Find where the given text appears and provide that cell's center as (X, Y) coordinate. 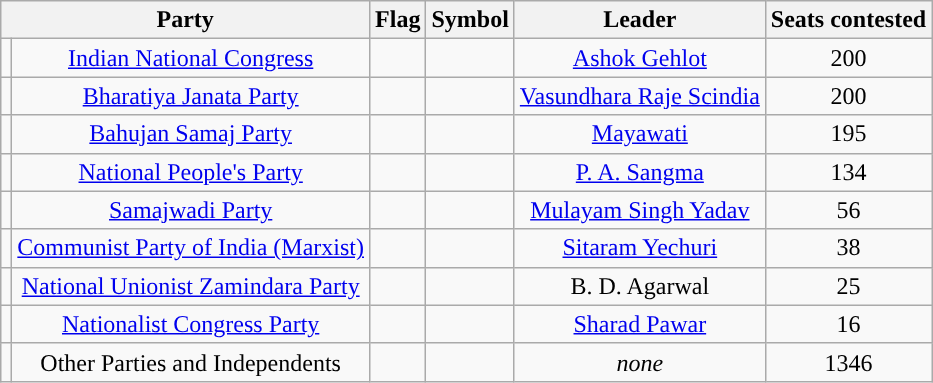
Party (186, 20)
Sharad Pawar (640, 324)
1346 (848, 362)
Bharatiya Janata Party (191, 96)
195 (848, 134)
Communist Party of India (Marxist) (191, 248)
Samajwadi Party (191, 210)
Flag (398, 20)
56 (848, 210)
none (640, 362)
Ashok Gehlot (640, 58)
Mayawati (640, 134)
Symbol (470, 20)
Leader (640, 20)
Other Parties and Independents (191, 362)
B. D. Agarwal (640, 286)
Sitaram Yechuri (640, 248)
Vasundhara Raje Scindia (640, 96)
P. A. Sangma (640, 172)
Nationalist Congress Party (191, 324)
Indian National Congress (191, 58)
25 (848, 286)
Mulayam Singh Yadav (640, 210)
Bahujan Samaj Party (191, 134)
National People's Party (191, 172)
Seats contested (848, 20)
134 (848, 172)
National Unionist Zamindara Party (191, 286)
38 (848, 248)
16 (848, 324)
